Return [x, y] of the center of cell containing provided text 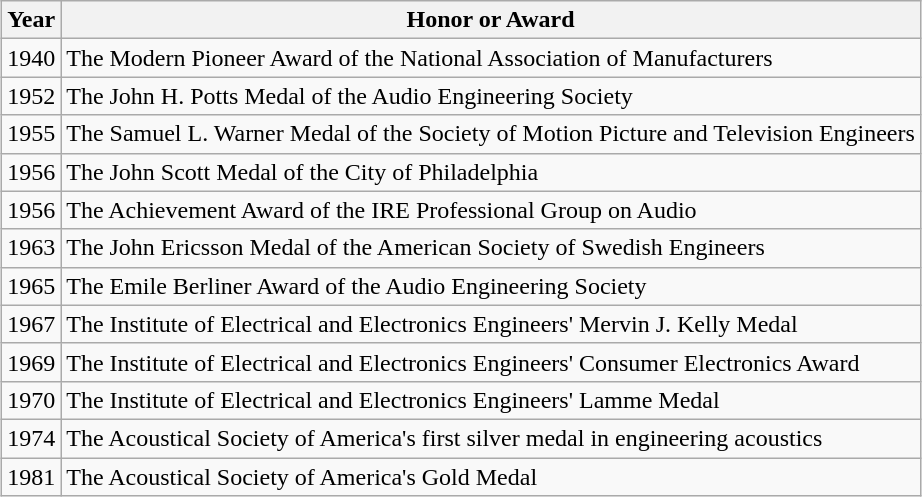
The Institute of Electrical and Electronics Engineers' Lamme Medal [491, 400]
1970 [32, 400]
The Institute of Electrical and Electronics Engineers' Mervin J. Kelly Medal [491, 324]
The Acoustical Society of America's Gold Medal [491, 477]
The John Ericsson Medal of the American Society of Swedish Engineers [491, 248]
The John H. Potts Medal of the Audio Engineering Society [491, 96]
The Samuel L. Warner Medal of the Society of Motion Picture and Television Engineers [491, 134]
1969 [32, 362]
1974 [32, 438]
The Acoustical Society of America's first silver medal in engineering acoustics [491, 438]
1965 [32, 286]
Honor or Award [491, 20]
Year [32, 20]
The Institute of Electrical and Electronics Engineers' Consumer Electronics Award [491, 362]
1952 [32, 96]
1940 [32, 58]
The Modern Pioneer Award of the National Association of Manufacturers [491, 58]
1955 [32, 134]
The Achievement Award of the IRE Professional Group on Audio [491, 210]
The John Scott Medal of the City of Philadelphia [491, 172]
1981 [32, 477]
The Emile Berliner Award of the Audio Engineering Society [491, 286]
1963 [32, 248]
1967 [32, 324]
